Capture the cell that displays the provided text and extract its [X, Y] central coordinate. 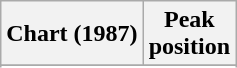
Peakposition [189, 34]
Chart (1987) [72, 34]
